Return (X, Y) of the center of cell containing provided text 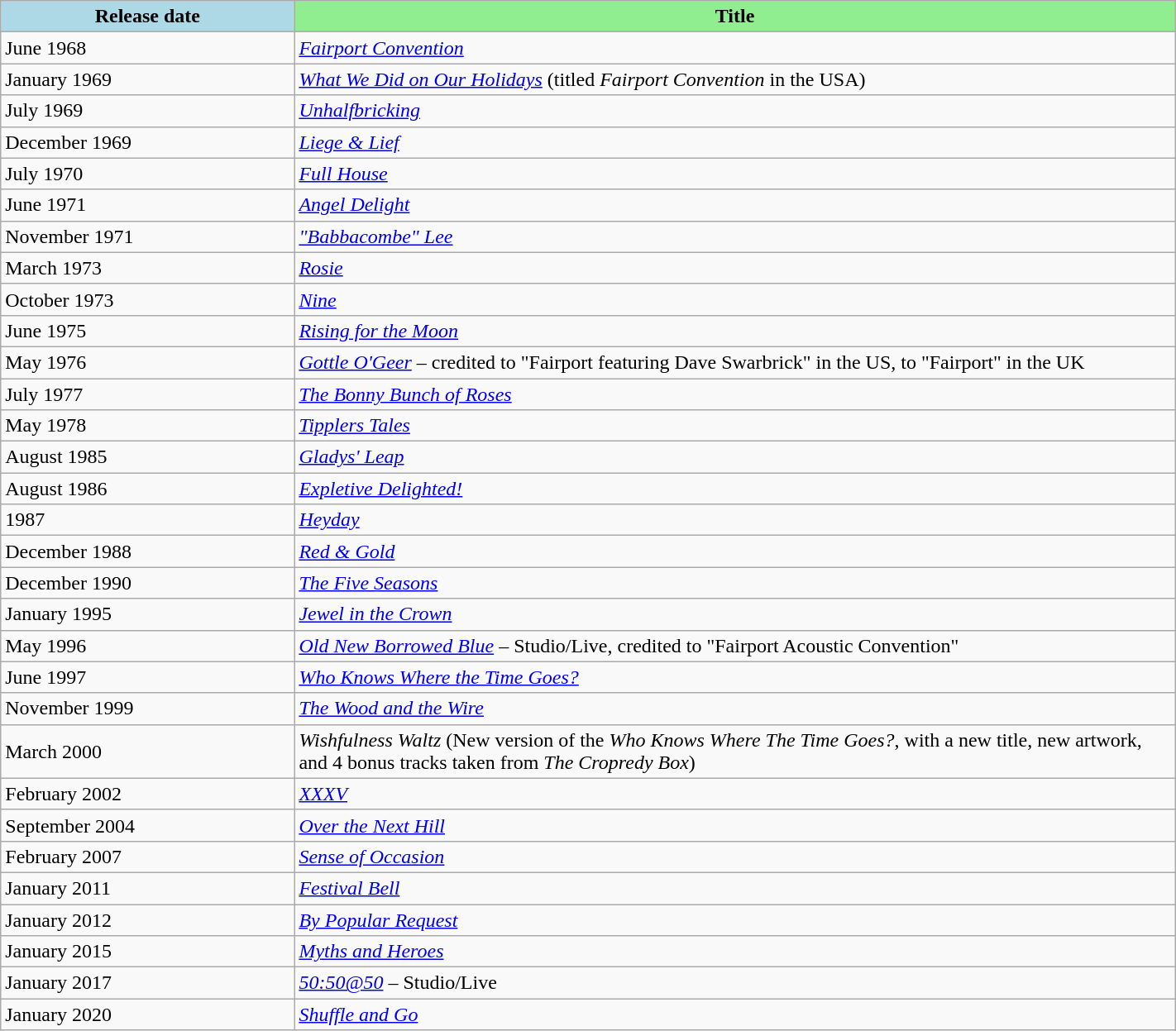
By Popular Request (734, 920)
Title (734, 17)
1987 (147, 520)
Gottle O'Geer – credited to "Fairport featuring Dave Swarbrick" in the US, to "Fairport" in the UK (734, 362)
February 2002 (147, 794)
Old New Borrowed Blue – Studio/Live, credited to "Fairport Acoustic Convention" (734, 646)
50:50@50 – Studio/Live (734, 983)
"Babbacombe" Lee (734, 236)
June 1975 (147, 331)
Nine (734, 299)
Expletive Delighted! (734, 489)
Liege & Lief (734, 142)
March 2000 (147, 751)
September 2004 (147, 825)
Shuffle and Go (734, 1014)
Angel Delight (734, 205)
June 1968 (147, 48)
Tipplers Tales (734, 426)
October 1973 (147, 299)
The Five Seasons (734, 583)
May 1996 (147, 646)
August 1985 (147, 457)
Myths and Heroes (734, 952)
Heyday (734, 520)
January 1969 (147, 79)
The Bonny Bunch of Roses (734, 394)
July 1969 (147, 111)
Festival Bell (734, 888)
December 1969 (147, 142)
July 1970 (147, 174)
June 1997 (147, 677)
Jewel in the Crown (734, 614)
Gladys' Leap (734, 457)
January 2015 (147, 952)
Unhalfbricking (734, 111)
August 1986 (147, 489)
Full House (734, 174)
December 1990 (147, 583)
January 2020 (147, 1014)
January 2011 (147, 888)
Over the Next Hill (734, 825)
XXXV (734, 794)
The Wood and the Wire (734, 709)
Release date (147, 17)
Red & Gold (734, 551)
November 1999 (147, 709)
June 1971 (147, 205)
Rising for the Moon (734, 331)
January 1995 (147, 614)
What We Did on Our Holidays (titled Fairport Convention in the USA) (734, 79)
Who Knows Where the Time Goes? (734, 677)
Wishfulness Waltz (New version of the Who Knows Where The Time Goes?, with a new title, new artwork, and 4 bonus tracks taken from The Cropredy Box) (734, 751)
January 2012 (147, 920)
February 2007 (147, 857)
July 1977 (147, 394)
Sense of Occasion (734, 857)
May 1976 (147, 362)
March 1973 (147, 268)
May 1978 (147, 426)
December 1988 (147, 551)
Rosie (734, 268)
November 1971 (147, 236)
January 2017 (147, 983)
Fairport Convention (734, 48)
